Return (X, Y) of the center of cell containing provided text 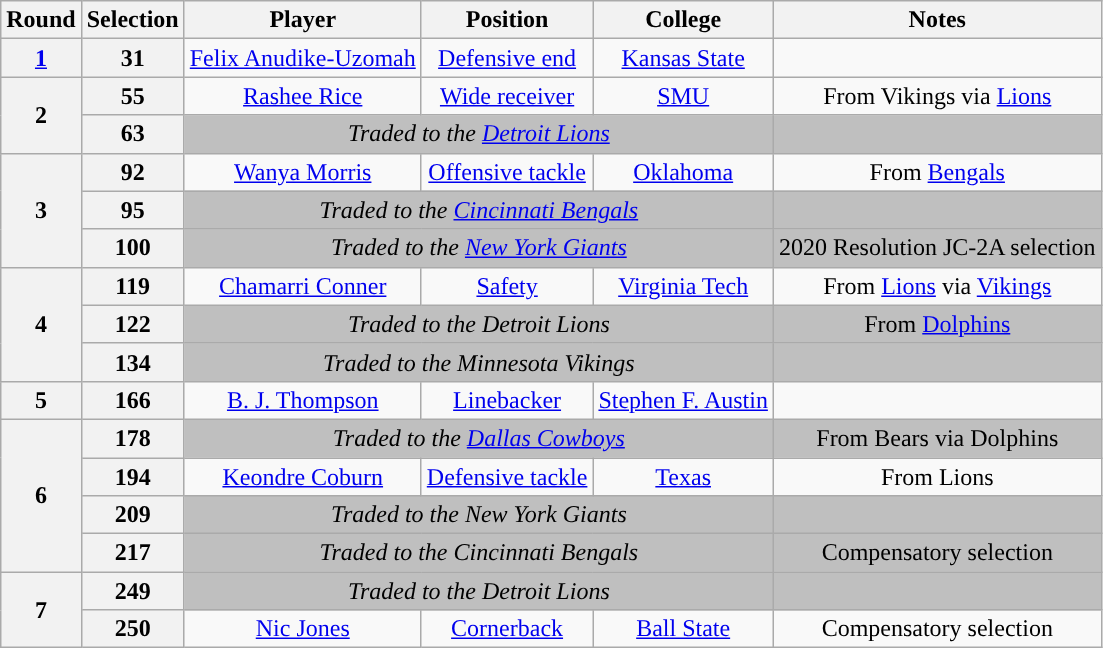
55 (132, 96)
2020 Resolution JC-2A selection (937, 248)
Ball State (683, 629)
Linebacker (507, 400)
Kansas State (683, 58)
119 (132, 286)
6 (41, 495)
194 (132, 477)
From Vikings via Lions (937, 96)
Cornerback (507, 629)
166 (132, 400)
3 (41, 210)
Virginia Tech (683, 286)
College (683, 20)
31 (132, 58)
250 (132, 629)
Traded to the Dallas Cowboys (478, 438)
178 (132, 438)
SMU (683, 96)
From Dolphins (937, 324)
Position (507, 20)
134 (132, 362)
63 (132, 134)
Notes (937, 20)
Stephen F. Austin (683, 400)
Defensive end (507, 58)
Oklahoma (683, 172)
Rashee Rice (302, 96)
5 (41, 400)
Safety (507, 286)
Chamarri Conner (302, 286)
Traded to the Minnesota Vikings (478, 362)
Player (302, 20)
Selection (132, 20)
209 (132, 515)
1 (41, 58)
Wanya Morris (302, 172)
Defensive tackle (507, 477)
From Bears via Dolphins (937, 438)
From Lions (937, 477)
Nic Jones (302, 629)
Texas (683, 477)
Offensive tackle (507, 172)
92 (132, 172)
217 (132, 553)
From Bengals (937, 172)
7 (41, 610)
2 (41, 115)
100 (132, 248)
Keondre Coburn (302, 477)
95 (132, 210)
249 (132, 591)
From Lions via Vikings (937, 286)
4 (41, 324)
Wide receiver (507, 96)
Felix Anudike-Uzomah (302, 58)
B. J. Thompson (302, 400)
122 (132, 324)
Round (41, 20)
